For the text-containing cell, return its midpoint in [x, y] coordinate format. 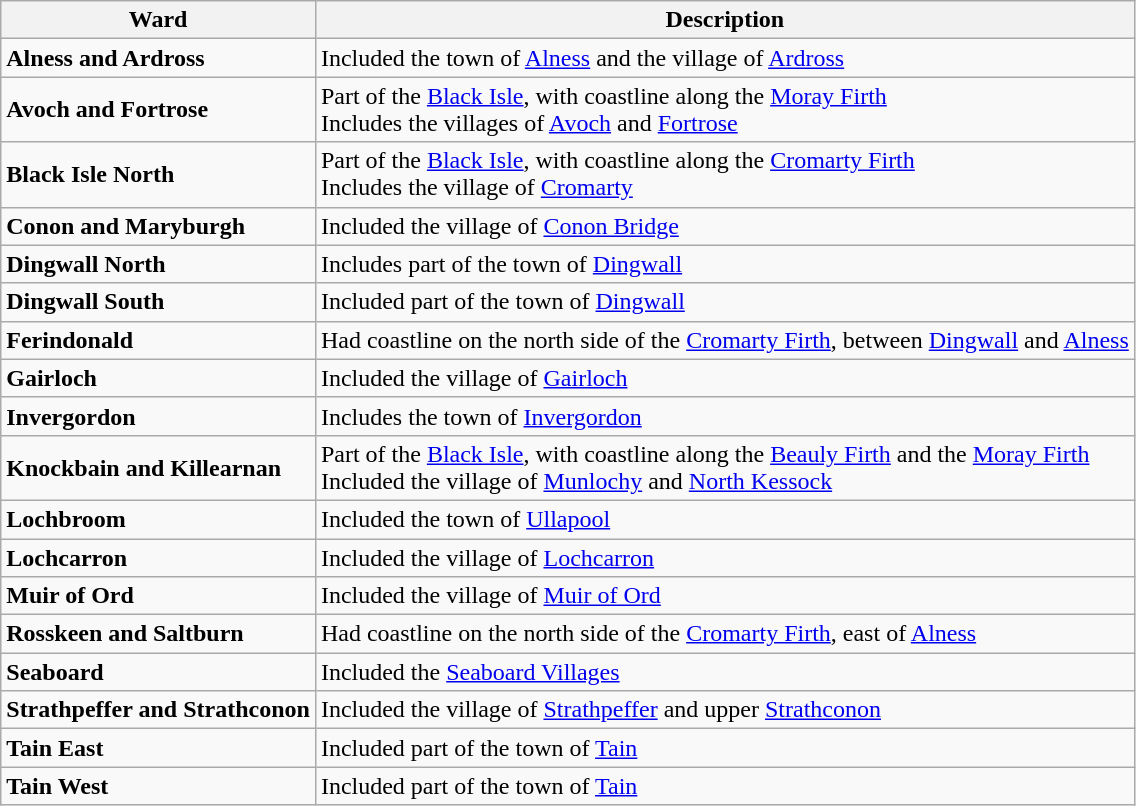
Gairloch [158, 378]
Part of the Black Isle, with coastline along the Cromarty Firth Includes the village of Cromarty [724, 174]
Included the town of Alness and the village of Ardross [724, 58]
Tain West [158, 786]
Included the village of Muir of Ord [724, 596]
Black Isle North [158, 174]
Had coastline on the north side of the Cromarty Firth, between Dingwall and Alness [724, 340]
Alness and Ardross [158, 58]
Had coastline on the north side of the Cromarty Firth, east of Alness [724, 634]
Included the village of Gairloch [724, 378]
Lochcarron [158, 557]
Rosskeen and Saltburn [158, 634]
Dingwall North [158, 264]
Included the village of Conon Bridge [724, 226]
Included the Seaboard Villages [724, 672]
Description [724, 20]
Included the village of Strathpeffer and upper Strathconon [724, 710]
Ferindonald [158, 340]
Tain East [158, 748]
Avoch and Fortrose [158, 110]
Dingwall South [158, 302]
Strathpeffer and Strathconon [158, 710]
Included the town of Ullapool [724, 519]
Includes the town of Invergordon [724, 416]
Included part of the town of Dingwall [724, 302]
Lochbroom [158, 519]
Knockbain and Killearnan [158, 468]
Includes part of the town of Dingwall [724, 264]
Seaboard [158, 672]
Invergordon [158, 416]
Conon and Maryburgh [158, 226]
Muir of Ord [158, 596]
Part of the Black Isle, with coastline along the Beauly Firth and the Moray Firth Included the village of Munlochy and North Kessock [724, 468]
Ward [158, 20]
Included the village of Lochcarron [724, 557]
Part of the Black Isle, with coastline along the Moray Firth Includes the villages of Avoch and Fortrose [724, 110]
